Return (X, Y) of the center of cell containing provided text 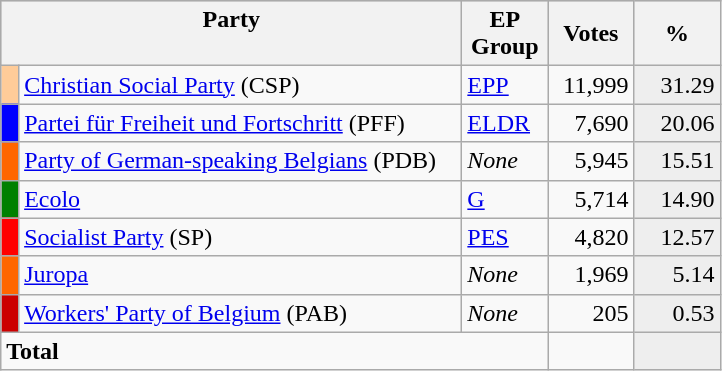
11,999 (591, 85)
0.53 (677, 313)
14.90 (677, 199)
5.14 (677, 275)
15.51 (677, 161)
G (505, 199)
31.29 (677, 85)
Socialist Party (SP) (240, 237)
7,690 (591, 123)
% (677, 34)
EPP (505, 85)
Party of German-speaking Belgians (PDB) (240, 161)
12.57 (677, 237)
Partei für Freiheit und Fortschritt (PFF) (240, 123)
Votes (591, 34)
Total (274, 351)
4,820 (591, 237)
PES (505, 237)
Workers' Party of Belgium (PAB) (240, 313)
Party (232, 34)
1,969 (591, 275)
205 (591, 313)
Juropa (240, 275)
Ecolo (240, 199)
ELDR (505, 123)
20.06 (677, 123)
5,714 (591, 199)
EP Group (505, 34)
5,945 (591, 161)
Christian Social Party (CSP) (240, 85)
